Scan for the cell matching the given text and deliver its [x, y] coordinate at center. 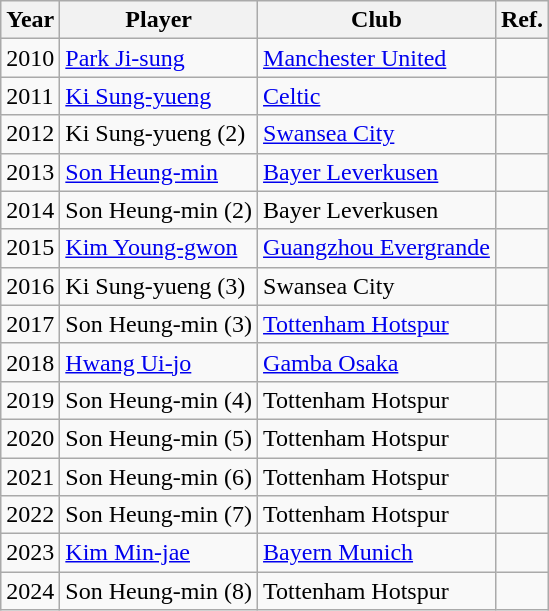
Bayern Munich [377, 553]
2015 [30, 248]
Son Heung-min (8) [159, 591]
Hwang Ui-jo [159, 362]
Ki Sung-yueng [159, 96]
Player [159, 20]
Kim Young-gwon [159, 248]
Guangzhou Evergrande [377, 248]
2016 [30, 286]
2014 [30, 210]
Ki Sung-yueng (2) [159, 134]
Celtic [377, 96]
2013 [30, 172]
2024 [30, 591]
2022 [30, 515]
2017 [30, 324]
Son Heung-min (4) [159, 400]
Son Heung-min [159, 172]
Son Heung-min (3) [159, 324]
2019 [30, 400]
2011 [30, 96]
2020 [30, 438]
Ref. [522, 20]
Park Ji-sung [159, 58]
Son Heung-min (2) [159, 210]
2018 [30, 362]
Gamba Osaka [377, 362]
Son Heung-min (7) [159, 515]
2012 [30, 134]
2023 [30, 553]
2010 [30, 58]
Son Heung-min (6) [159, 477]
Son Heung-min (5) [159, 438]
Year [30, 20]
Kim Min-jae [159, 553]
Ki Sung-yueng (3) [159, 286]
2021 [30, 477]
Manchester United [377, 58]
Club [377, 20]
